Output the (x, y) coordinate of the center of the cell containing the given text.  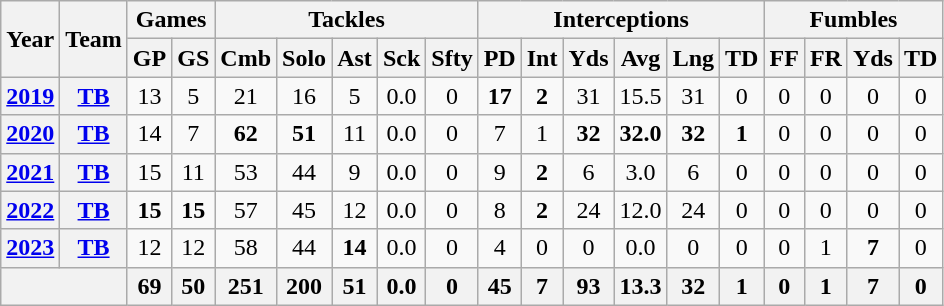
FR (826, 58)
58 (246, 248)
69 (149, 286)
57 (246, 210)
53 (246, 172)
200 (304, 286)
17 (500, 96)
50 (194, 286)
Interceptions (621, 20)
GS (194, 58)
PD (500, 58)
93 (588, 286)
Ast (355, 58)
2022 (30, 210)
Solo (304, 58)
Team (94, 39)
12.0 (640, 210)
8 (500, 210)
Tackles (346, 20)
2020 (30, 134)
4 (500, 248)
13.3 (640, 286)
251 (246, 286)
Lng (693, 58)
Int (542, 58)
2021 (30, 172)
FF (784, 58)
Games (170, 20)
2023 (30, 248)
21 (246, 96)
3.0 (640, 172)
Fumbles (854, 20)
Avg (640, 58)
15.5 (640, 96)
Cmb (246, 58)
Sfty (452, 58)
Year (30, 39)
16 (304, 96)
13 (149, 96)
32.0 (640, 134)
Sck (401, 58)
GP (149, 58)
2019 (30, 96)
62 (246, 134)
